Detect which cell encompasses the target text, then output its (X, Y) center coordinate. 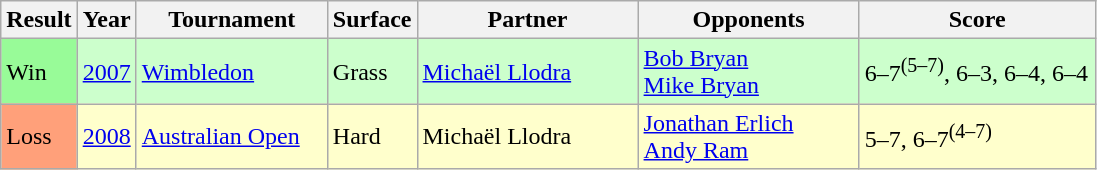
Jonathan Erlich Andy Ram (748, 136)
Grass (372, 72)
Australian Open (232, 136)
5–7, 6–7(4–7) (977, 136)
Partner (528, 20)
Year (106, 20)
Score (977, 20)
Loss (39, 136)
Opponents (748, 20)
Hard (372, 136)
Surface (372, 20)
2008 (106, 136)
2007 (106, 72)
Wimbledon (232, 72)
Win (39, 72)
Bob Bryan Mike Bryan (748, 72)
6–7(5–7), 6–3, 6–4, 6–4 (977, 72)
Result (39, 20)
Tournament (232, 20)
